For the text-containing cell, return its midpoint in [x, y] coordinate format. 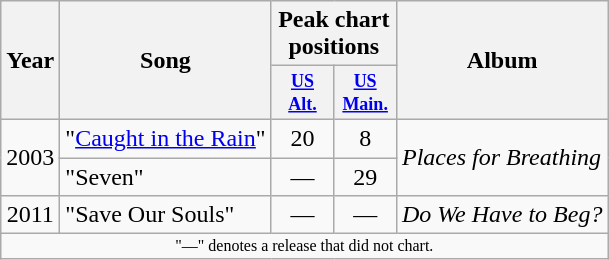
Year [30, 60]
Album [502, 60]
Peak chart positions [334, 34]
Do We Have to Beg? [502, 215]
USMain. [366, 93]
"Seven" [166, 177]
Places for Breathing [502, 157]
2003 [30, 157]
2011 [30, 215]
8 [366, 138]
USAlt. [302, 93]
"Caught in the Rain" [166, 138]
20 [302, 138]
"—" denotes a release that did not chart. [304, 246]
Song [166, 60]
29 [366, 177]
"Save Our Souls" [166, 215]
